Find where the given text appears and provide that cell's center as [X, Y] coordinate. 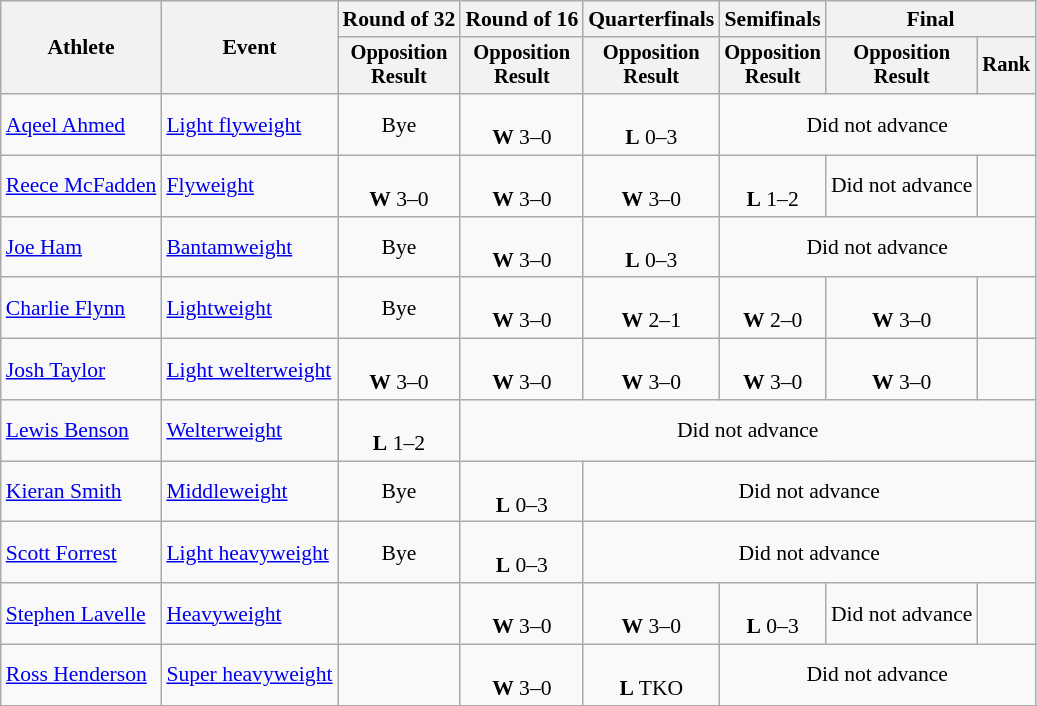
Scott Forrest [82, 552]
Event [249, 48]
W 2–0 [772, 308]
Heavyweight [249, 614]
Lewis Benson [82, 430]
Super heavyweight [249, 676]
Josh Taylor [82, 370]
Middleweight [249, 492]
Reece McFadden [82, 186]
Rank [1006, 66]
L TKO [651, 676]
Aqeel Ahmed [82, 124]
Athlete [82, 48]
Light welterweight [249, 370]
Semifinals [772, 19]
Joe Ham [82, 248]
Lightweight [249, 308]
Stephen Lavelle [82, 614]
Charlie Flynn [82, 308]
Light flyweight [249, 124]
Quarterfinals [651, 19]
Welterweight [249, 430]
Flyweight [249, 186]
Round of 32 [400, 19]
Light heavyweight [249, 552]
Ross Henderson [82, 676]
Kieran Smith [82, 492]
Round of 16 [522, 19]
Final [930, 19]
Bantamweight [249, 248]
W 2–1 [651, 308]
